Find where the given text appears and provide that cell's center as [X, Y] coordinate. 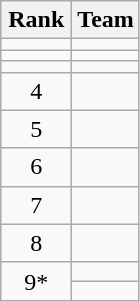
4 [36, 91]
5 [36, 129]
7 [36, 205]
9* [36, 281]
8 [36, 243]
6 [36, 167]
Rank [36, 20]
Team [106, 20]
